Provide the [X, Y] coordinate of the cell's center where the given text is located.  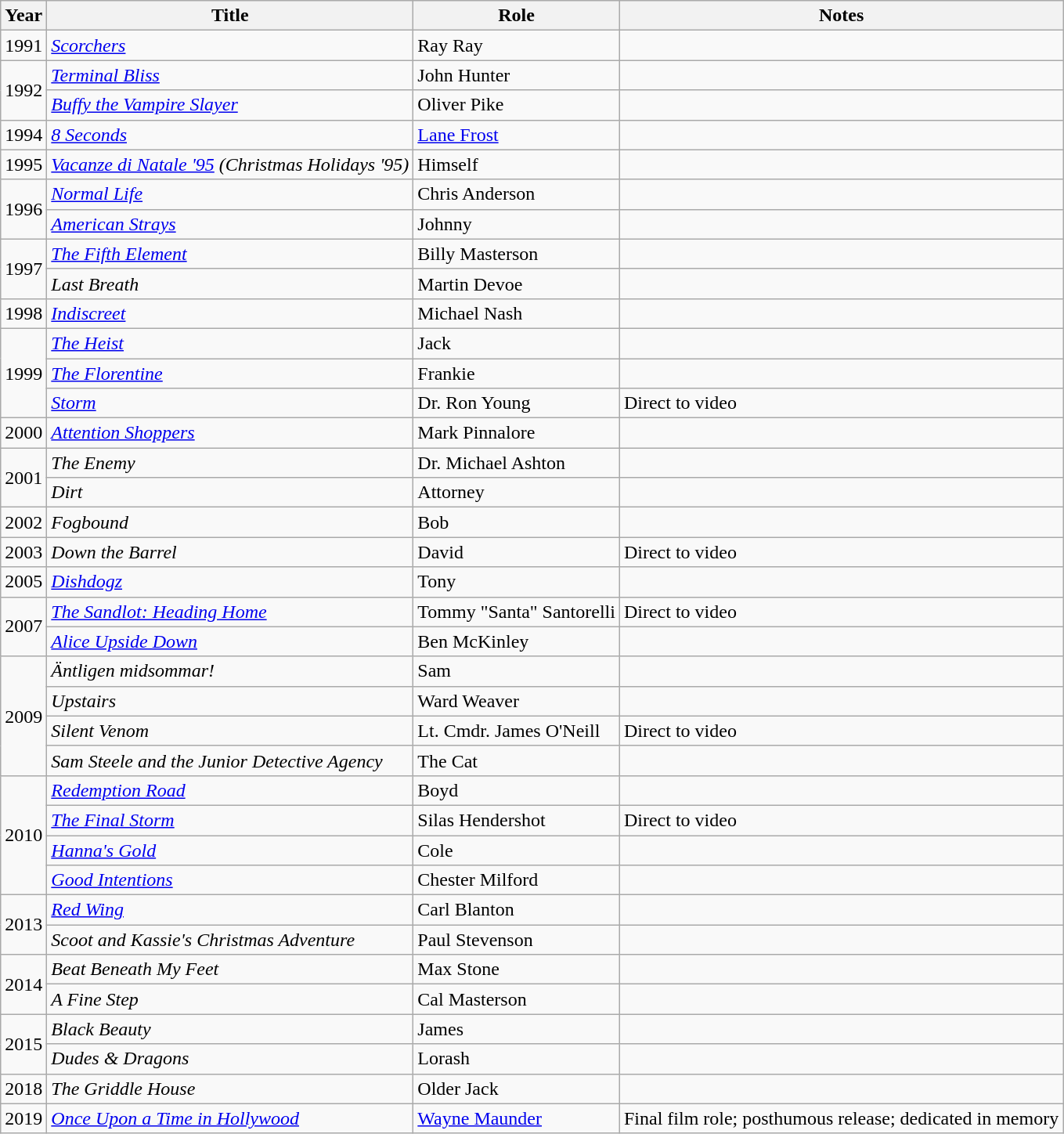
Dr. Ron Young [517, 403]
Silent Venom [230, 731]
Wayne Maunder [517, 1118]
Paul Stevenson [517, 940]
American Strays [230, 224]
Boyd [517, 790]
Carl Blanton [517, 910]
Cole [517, 850]
Chris Anderson [517, 194]
2013 [23, 925]
Title [230, 16]
Lt. Cmdr. James O'Neill [517, 731]
Storm [230, 403]
Hanna's Gold [230, 850]
1992 [23, 90]
8 Seconds [230, 135]
Oliver Pike [517, 105]
Attention Shoppers [230, 433]
Redemption Road [230, 790]
1997 [23, 269]
Normal Life [230, 194]
Good Intentions [230, 880]
Mark Pinnalore [517, 433]
Scoot and Kassie's Christmas Adventure [230, 940]
Year [23, 16]
Dishdogz [230, 582]
Red Wing [230, 910]
Terminal Bliss [230, 75]
Max Stone [517, 970]
John Hunter [517, 75]
1998 [23, 313]
Silas Hendershot [517, 820]
The Griddle House [230, 1089]
Michael Nash [517, 313]
Fogbound [230, 522]
The Cat [517, 760]
Frankie [517, 374]
Dr. Michael Ashton [517, 463]
James [517, 1029]
Sam Steele and the Junior Detective Agency [230, 760]
Buffy the Vampire Slayer [230, 105]
2003 [23, 552]
The Florentine [230, 374]
Lorash [517, 1059]
2005 [23, 582]
Äntligen midsommar! [230, 671]
1995 [23, 164]
Role [517, 16]
Billy Masterson [517, 254]
2015 [23, 1044]
The Fifth Element [230, 254]
2010 [23, 835]
2009 [23, 716]
The Final Storm [230, 820]
Indiscreet [230, 313]
Bob [517, 522]
Attorney [517, 493]
The Sandlot: Heading Home [230, 612]
Down the Barrel [230, 552]
1991 [23, 45]
Notes [841, 16]
1996 [23, 209]
Tony [517, 582]
Ray Ray [517, 45]
2018 [23, 1089]
Vacanze di Natale '95 (Christmas Holidays '95) [230, 164]
Ward Weaver [517, 701]
Cal Masterson [517, 999]
Upstairs [230, 701]
Ben McKinley [517, 641]
Once Upon a Time in Hollywood [230, 1118]
Johnny [517, 224]
Black Beauty [230, 1029]
Final film role; posthumous release; dedicated in memory [841, 1118]
A Fine Step [230, 999]
Alice Upside Down [230, 641]
1999 [23, 373]
Tommy "Santa" Santorelli [517, 612]
2000 [23, 433]
Himself [517, 164]
David [517, 552]
1994 [23, 135]
2014 [23, 984]
The Heist [230, 343]
Sam [517, 671]
Beat Beneath My Feet [230, 970]
2019 [23, 1118]
Chester Milford [517, 880]
Jack [517, 343]
The Enemy [230, 463]
Scorchers [230, 45]
2002 [23, 522]
Dirt [230, 493]
2001 [23, 478]
Martin Devoe [517, 283]
2007 [23, 627]
Older Jack [517, 1089]
Lane Frost [517, 135]
Last Breath [230, 283]
Dudes & Dragons [230, 1059]
